Determine the [x, y] coordinate at the center of the cell enclosing the given text.  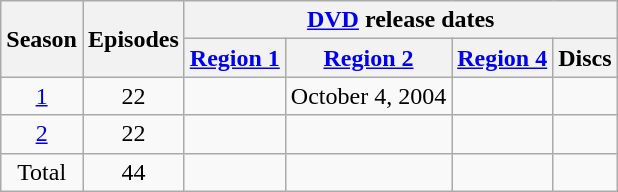
Episodes [133, 39]
Discs [585, 58]
2 [42, 134]
1 [42, 96]
44 [133, 172]
DVD release dates [400, 20]
October 4, 2004 [368, 96]
Region 4 [502, 58]
Total [42, 172]
Region 2 [368, 58]
Region 1 [234, 58]
Season [42, 39]
